Locate the cell with the specified text and output its [X, Y] center coordinate. 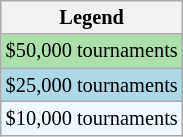
$50,000 tournaments [92, 51]
$25,000 tournaments [92, 85]
$10,000 tournaments [92, 118]
Legend [92, 17]
